Pinpoint the cell where the given text exists, returning its [X, Y] midpoint coordinate. 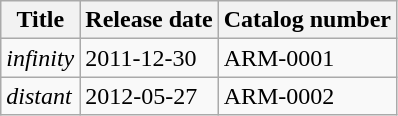
ARM-0001 [307, 58]
2011-12-30 [149, 58]
Catalog number [307, 20]
infinity [40, 58]
2012-05-27 [149, 96]
Title [40, 20]
Release date [149, 20]
distant [40, 96]
ARM-0002 [307, 96]
